Capture the cell that displays the provided text and extract its [x, y] central coordinate. 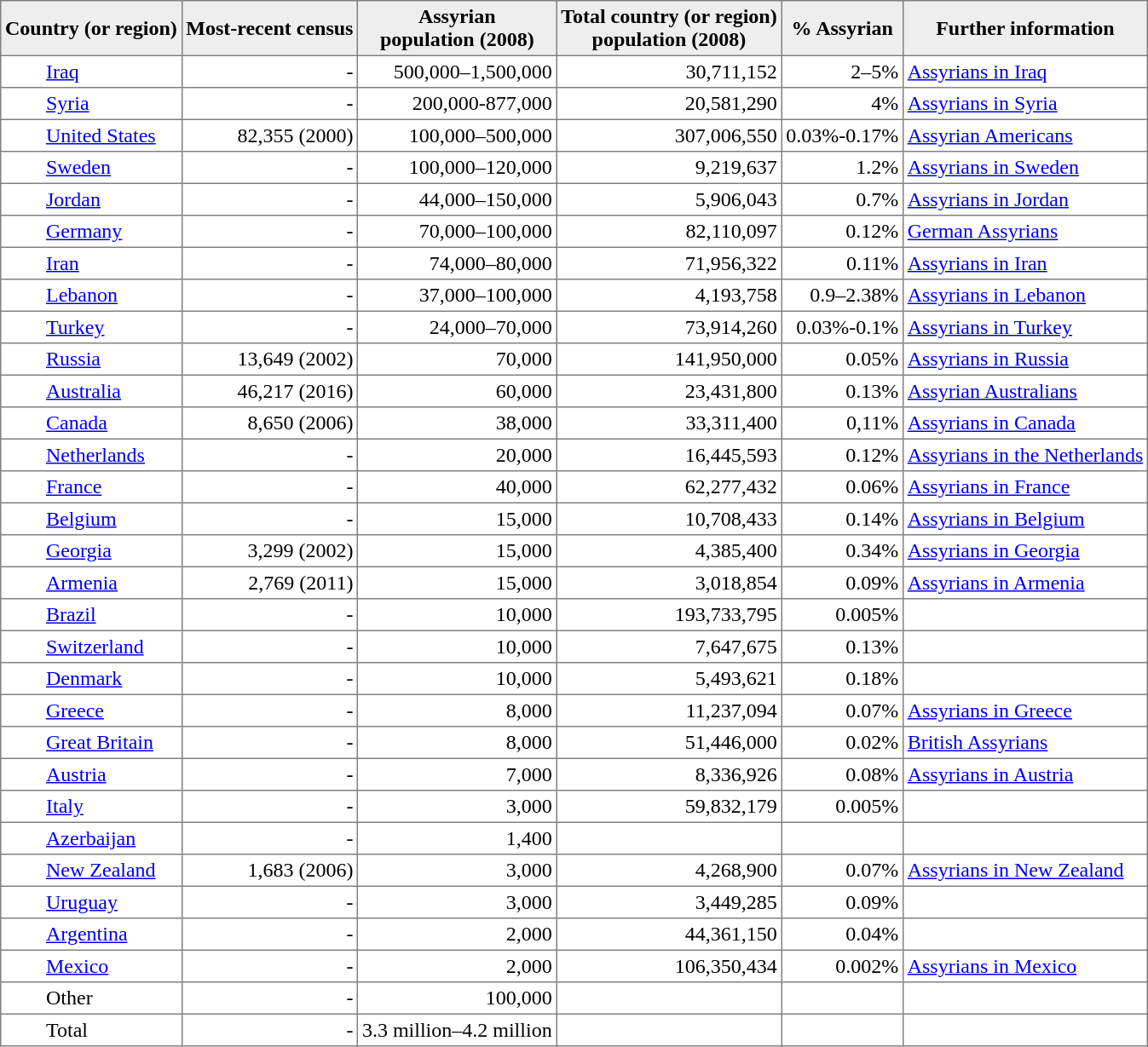
Assyrians in Austria [1024, 774]
70,000 [457, 360]
France [91, 487]
Great Britain [91, 743]
Assyrians in Lebanon [1024, 296]
United States [91, 135]
33,311,400 [669, 423]
2–5% [842, 72]
24,000–70,000 [457, 327]
0.03%-0.1% [842, 327]
0,11% [842, 423]
71,956,322 [669, 263]
0.05% [842, 360]
Germany [91, 232]
37,000–100,000 [457, 296]
62,277,432 [669, 487]
23,431,800 [669, 391]
46,217 (2016) [269, 391]
Assyrians in Georgia [1024, 551]
Other [91, 998]
100,000–500,000 [457, 135]
Assyrians in Sweden [1024, 168]
New Zealand [91, 871]
30,711,152 [669, 72]
1,683 (2006) [269, 871]
200,000-877,000 [457, 104]
Assyrians in France [1024, 487]
Mexico [91, 966]
Assyrians in Syria [1024, 104]
38,000 [457, 423]
5,493,621 [669, 679]
13,649 (2002) [269, 360]
Turkey [91, 327]
Assyrians in Iran [1024, 263]
Total country (or region) population (2008) [669, 28]
Denmark [91, 679]
0.002% [842, 966]
0.04% [842, 935]
0.02% [842, 743]
7,647,675 [669, 647]
8,336,926 [669, 774]
3.3 million–4.2 million [457, 1030]
60,000 [457, 391]
Russia [91, 360]
Assyrians in Canada [1024, 423]
4% [842, 104]
8,650 (2006) [269, 423]
Further information [1024, 28]
Total [91, 1030]
Jordan [91, 199]
Austria [91, 774]
Australia [91, 391]
16,445,593 [669, 455]
Switzerland [91, 647]
Assyrians in Turkey [1024, 327]
1,400 [457, 838]
0.08% [842, 774]
Assyrian population (2008) [457, 28]
Italy [91, 807]
1.2% [842, 168]
Argentina [91, 935]
0.11% [842, 263]
Assyrians in Greece [1024, 710]
Assyrians in Iraq [1024, 72]
Iran [91, 263]
40,000 [457, 487]
106,350,434 [669, 966]
Georgia [91, 551]
11,237,094 [669, 710]
Assyrians in Jordan [1024, 199]
Assyrians in Belgium [1024, 519]
3,299 (2002) [269, 551]
Sweden [91, 168]
20,000 [457, 455]
74,000–80,000 [457, 263]
51,446,000 [669, 743]
3,018,854 [669, 583]
4,268,900 [669, 871]
Iraq [91, 72]
7,000 [457, 774]
Assyrians in New Zealand [1024, 871]
Assyrians in Mexico [1024, 966]
0.18% [842, 679]
Assyrians in the Netherlands [1024, 455]
Brazil [91, 615]
Country (or region) [91, 28]
% Assyrian [842, 28]
82,110,097 [669, 232]
100,000–120,000 [457, 168]
Most-recent census [269, 28]
100,000 [457, 998]
9,219,637 [669, 168]
307,006,550 [669, 135]
4,385,400 [669, 551]
Lebanon [91, 296]
Assyrian Americans [1024, 135]
Assyrian Australians [1024, 391]
0.03%-0.17% [842, 135]
British Assyrians [1024, 743]
44,000–150,000 [457, 199]
59,832,179 [669, 807]
Assyrians in Russia [1024, 360]
Armenia [91, 583]
Canada [91, 423]
0.14% [842, 519]
5,906,043 [669, 199]
0.9–2.38% [842, 296]
2,769 (2011) [269, 583]
0.7% [842, 199]
Assyrians in Armenia [1024, 583]
German Assyrians [1024, 232]
3,449,285 [669, 902]
44,361,150 [669, 935]
Belgium [91, 519]
Azerbaijan [91, 838]
Syria [91, 104]
0.06% [842, 487]
Uruguay [91, 902]
4,193,758 [669, 296]
73,914,260 [669, 327]
0.34% [842, 551]
193,733,795 [669, 615]
141,950,000 [669, 360]
10,708,433 [669, 519]
70,000–100,000 [457, 232]
500,000–1,500,000 [457, 72]
Greece [91, 710]
82,355 (2000) [269, 135]
20,581,290 [669, 104]
Netherlands [91, 455]
